Find where the given text appears and provide that cell's center as (x, y) coordinate. 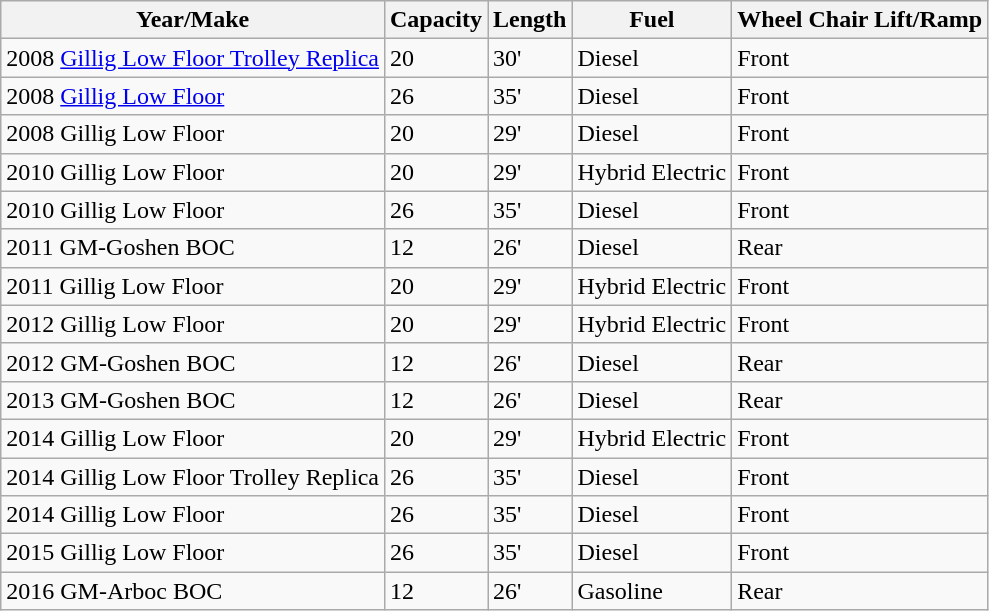
2011 GM-Goshen BOC (193, 248)
Capacity (436, 20)
2013 GM-Goshen BOC (193, 400)
Gasoline (652, 591)
2014 Gillig Low Floor Trolley Replica (193, 477)
Year/Make (193, 20)
Length (530, 20)
Wheel Chair Lift/Ramp (860, 20)
2012 GM-Goshen BOC (193, 362)
2015 Gillig Low Floor (193, 553)
2008 Gillig Low Floor Trolley Replica (193, 58)
30' (530, 58)
2011 Gillig Low Floor (193, 286)
2016 GM-Arboc BOC (193, 591)
Fuel (652, 20)
2012 Gillig Low Floor (193, 324)
